Provide the [X, Y] coordinate of the cell's center where the given text is located.  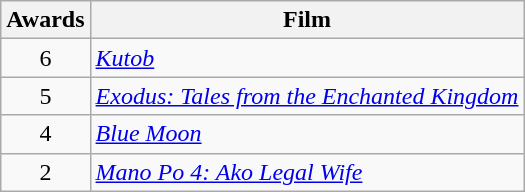
Film [307, 20]
Kutob [307, 58]
2 [46, 172]
Mano Po 4: Ako Legal Wife [307, 172]
Awards [46, 20]
5 [46, 96]
4 [46, 134]
6 [46, 58]
Exodus: Tales from the Enchanted Kingdom [307, 96]
Blue Moon [307, 134]
